Output the [X, Y] coordinate of the center of the cell containing the given text.  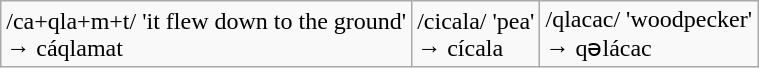
/cicala/ 'pea'→ cícala [476, 34]
/qlacac/ 'woodpecker'→ qəlácac [649, 34]
/ca+qla+m+t/ 'it flew down to the ground'→ cáqlamat [206, 34]
